Scan for the cell matching the given text and deliver its (x, y) coordinate at center. 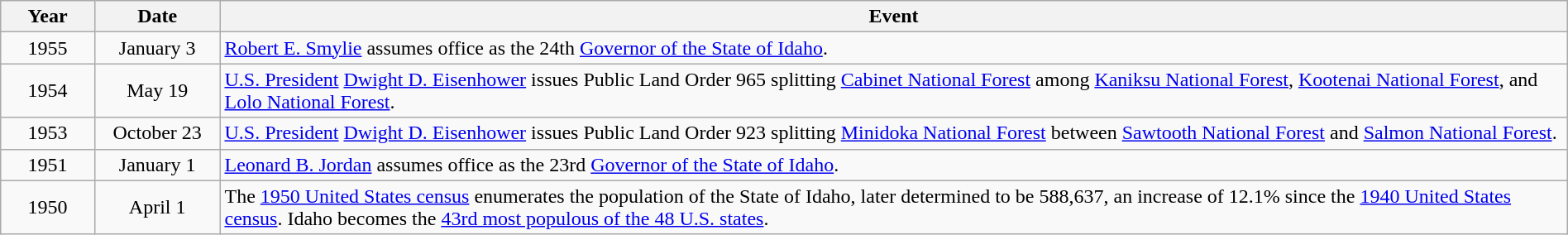
April 1 (157, 207)
May 19 (157, 91)
Event (893, 17)
Leonard B. Jordan assumes office as the 23rd Governor of the State of Idaho. (893, 165)
Robert E. Smylie assumes office as the 24th Governor of the State of Idaho. (893, 48)
1950 (48, 207)
October 23 (157, 133)
1954 (48, 91)
1951 (48, 165)
1955 (48, 48)
Date (157, 17)
January 3 (157, 48)
Year (48, 17)
January 1 (157, 165)
1953 (48, 133)
